Return the [x, y] coordinate for the center point of the cell that contains the specified text.  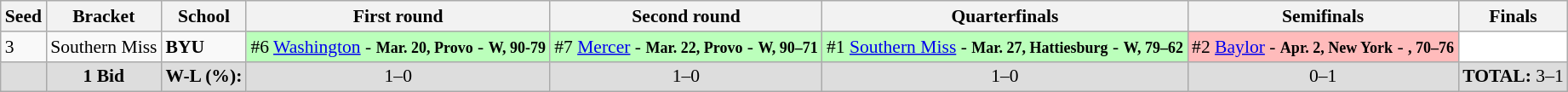
1 Bid [104, 77]
Bracket [104, 16]
Semifinals [1323, 16]
Finals [1514, 16]
#1 Southern Miss - Mar. 27, Hattiesburg - W, 79–62 [1004, 47]
School [204, 16]
Quarterfinals [1004, 16]
Second round [686, 16]
Seed [24, 16]
Southern Miss [104, 47]
#6 Washington - Mar. 20, Provo - W, 90-79 [398, 47]
#2 Baylor - Apr. 2, New York - , 70–76 [1323, 47]
0–1 [1323, 77]
W-L (%): [204, 77]
BYU [204, 47]
First round [398, 16]
TOTAL: 3–1 [1514, 77]
#7 Mercer - Mar. 22, Provo - W, 90–71 [686, 47]
3 [24, 47]
